Provide the (X, Y) coordinate of the cell's center where the given text is located.  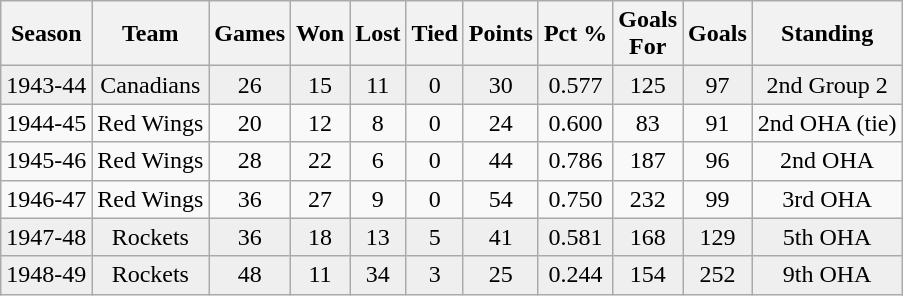
0.581 (575, 237)
97 (718, 85)
91 (718, 123)
6 (378, 161)
5 (434, 237)
54 (500, 199)
2nd Group 2 (827, 85)
Tied (434, 34)
0.244 (575, 275)
1947-48 (46, 237)
83 (648, 123)
Season (46, 34)
2nd OHA (827, 161)
48 (250, 275)
96 (718, 161)
99 (718, 199)
GoalsFor (648, 34)
Lost (378, 34)
0.750 (575, 199)
22 (320, 161)
25 (500, 275)
187 (648, 161)
24 (500, 123)
1946-47 (46, 199)
12 (320, 123)
168 (648, 237)
1944-45 (46, 123)
18 (320, 237)
Games (250, 34)
5th OHA (827, 237)
20 (250, 123)
3 (434, 275)
3rd OHA (827, 199)
0.577 (575, 85)
1945-46 (46, 161)
Pct % (575, 34)
13 (378, 237)
30 (500, 85)
Team (150, 34)
26 (250, 85)
28 (250, 161)
129 (718, 237)
125 (648, 85)
9 (378, 199)
34 (378, 275)
Standing (827, 34)
Goals (718, 34)
0.786 (575, 161)
Canadians (150, 85)
1943-44 (46, 85)
2nd OHA (tie) (827, 123)
8 (378, 123)
27 (320, 199)
Won (320, 34)
Points (500, 34)
44 (500, 161)
252 (718, 275)
0.600 (575, 123)
1948-49 (46, 275)
41 (500, 237)
154 (648, 275)
9th OHA (827, 275)
232 (648, 199)
15 (320, 85)
